Locate the cell with the specified text and output its (x, y) center coordinate. 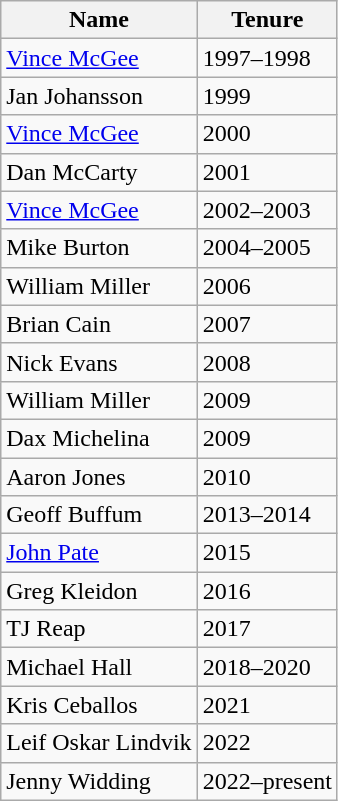
Jan Johansson (99, 96)
2006 (267, 286)
2007 (267, 324)
Geoff Buffum (99, 515)
Greg Kleidon (99, 591)
Michael Hall (99, 667)
Name (99, 20)
Aaron Jones (99, 477)
2000 (267, 134)
2010 (267, 477)
2021 (267, 705)
2013–2014 (267, 515)
2015 (267, 553)
Tenure (267, 20)
Mike Burton (99, 248)
2018–2020 (267, 667)
2001 (267, 172)
2002–2003 (267, 210)
2022–present (267, 781)
Nick Evans (99, 362)
2022 (267, 743)
2008 (267, 362)
2016 (267, 591)
Leif Oskar Lindvik (99, 743)
1999 (267, 96)
Dan McCarty (99, 172)
TJ Reap (99, 629)
Dax Michelina (99, 438)
2017 (267, 629)
1997–1998 (267, 58)
Jenny Widding (99, 781)
Kris Ceballos (99, 705)
Brian Cain (99, 324)
2004–2005 (267, 248)
John Pate (99, 553)
